Provide the [x, y] coordinate of the cell's center where the given text is located.  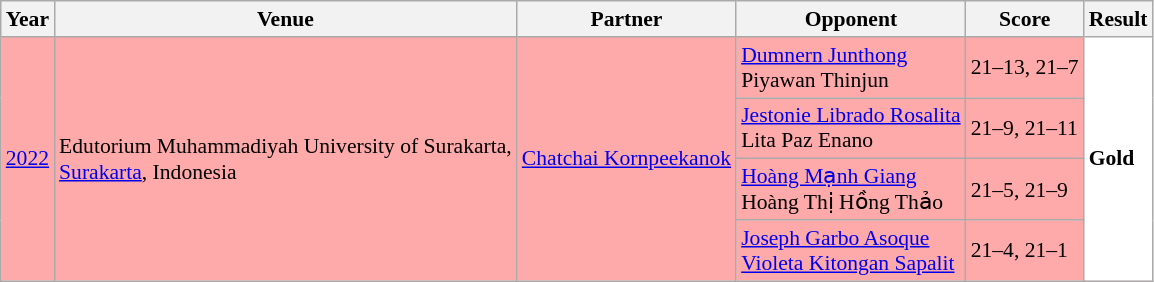
Jestonie Librado Rosalita Lita Paz Enano [851, 128]
2022 [28, 159]
Opponent [851, 19]
Gold [1118, 159]
Hoàng Mạnh Giang Hoàng Thị Hồng Thảo [851, 190]
21–5, 21–9 [1025, 190]
21–13, 21–7 [1025, 68]
Score [1025, 19]
Year [28, 19]
Chatchai Kornpeekanok [626, 159]
Result [1118, 19]
Partner [626, 19]
Joseph Garbo Asoque Violeta Kitongan Sapalit [851, 250]
Edutorium Muhammadiyah University of Surakarta,Surakarta, Indonesia [286, 159]
21–9, 21–11 [1025, 128]
Dumnern Junthong Piyawan Thinjun [851, 68]
21–4, 21–1 [1025, 250]
Venue [286, 19]
